Extract the [x, y] coordinate from the center of the cell holding the provided text.  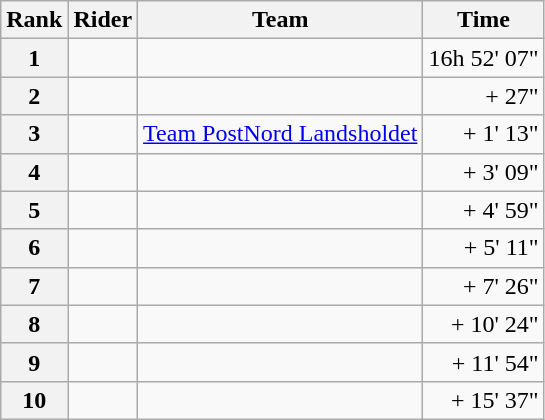
+ 15' 37" [484, 400]
10 [34, 400]
+ 3' 09" [484, 172]
+ 10' 24" [484, 324]
4 [34, 172]
Time [484, 20]
+ 4' 59" [484, 210]
3 [34, 134]
7 [34, 286]
8 [34, 324]
+ 27" [484, 96]
Team [280, 20]
Team PostNord Landsholdet [280, 134]
6 [34, 248]
+ 7' 26" [484, 286]
+ 1' 13" [484, 134]
2 [34, 96]
+ 5' 11" [484, 248]
+ 11' 54" [484, 362]
Rider [103, 20]
Rank [34, 20]
9 [34, 362]
16h 52' 07" [484, 58]
5 [34, 210]
1 [34, 58]
